Return (x, y) of the center of cell containing provided text 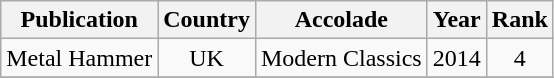
Country (207, 20)
2014 (456, 58)
Modern Classics (341, 58)
Rank (520, 20)
Accolade (341, 20)
Publication (80, 20)
Year (456, 20)
4 (520, 58)
Metal Hammer (80, 58)
UK (207, 58)
